Return [X, Y] of the center of cell containing provided text 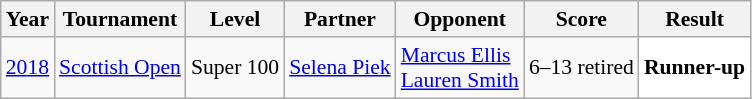
Tournament [120, 19]
Marcus Ellis Lauren Smith [460, 68]
Selena Piek [340, 68]
Result [694, 19]
Year [28, 19]
Opponent [460, 19]
Partner [340, 19]
Level [235, 19]
Scottish Open [120, 68]
6–13 retired [582, 68]
Score [582, 19]
Runner-up [694, 68]
2018 [28, 68]
Super 100 [235, 68]
